Determine the (X, Y) coordinate at the center of the cell enclosing the given text.  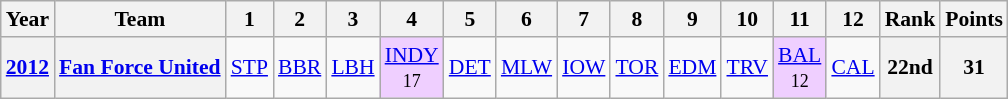
Year (28, 19)
8 (636, 19)
EDM (692, 68)
TRV (747, 68)
INDY17 (412, 68)
7 (584, 19)
IOW (584, 68)
5 (470, 19)
Points (974, 19)
STP (250, 68)
TOR (636, 68)
CAL (852, 68)
DET (470, 68)
1 (250, 19)
Team (140, 19)
BBR (300, 68)
22nd (910, 68)
6 (526, 19)
10 (747, 19)
31 (974, 68)
BAL12 (800, 68)
4 (412, 19)
2 (300, 19)
MLW (526, 68)
2012 (28, 68)
Rank (910, 19)
12 (852, 19)
9 (692, 19)
11 (800, 19)
3 (352, 19)
LBH (352, 68)
Fan Force United (140, 68)
